Find where the given text appears and provide that cell's center as [x, y] coordinate. 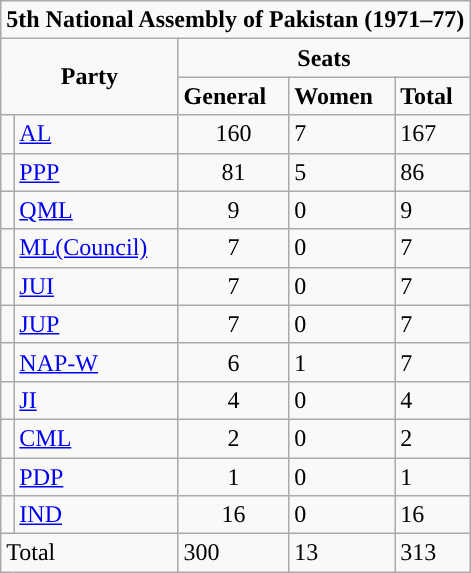
160 [234, 134]
81 [234, 172]
JI [96, 400]
13 [342, 553]
6 [234, 362]
Women [342, 96]
86 [432, 172]
QML [96, 210]
IND [96, 515]
5th National Assembly of Pakistan (1971–77) [236, 20]
PDP [96, 477]
General [234, 96]
JUP [96, 324]
Party [90, 77]
JUI [96, 286]
CML [96, 438]
PPP [96, 172]
167 [432, 134]
300 [234, 553]
AL [96, 134]
313 [432, 553]
ML(Council) [96, 248]
Seats [324, 58]
NAP-W [96, 362]
5 [342, 172]
